Locate the cell with the specified text and output its (x, y) center coordinate. 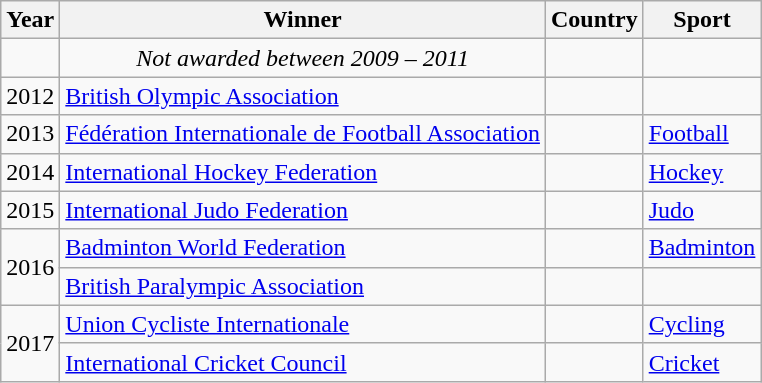
2014 (30, 172)
Fédération Internationale de Football Association (303, 134)
2013 (30, 134)
Cycling (702, 324)
Hockey (702, 172)
2017 (30, 343)
Judo (702, 210)
British Paralympic Association (303, 286)
International Judo Federation (303, 210)
Union Cycliste Internationale (303, 324)
Year (30, 20)
2015 (30, 210)
International Cricket Council (303, 362)
Sport (702, 20)
Not awarded between 2009 – 2011 (303, 58)
Winner (303, 20)
2012 (30, 96)
Badminton (702, 248)
International Hockey Federation (303, 172)
2016 (30, 267)
British Olympic Association (303, 96)
Country (594, 20)
Cricket (702, 362)
Badminton World Federation (303, 248)
Football (702, 134)
